Identify which cell holds the provided text, then report its (X, Y) central coordinate. 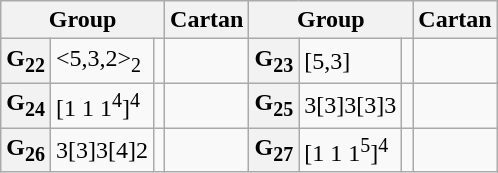
[1 1 14]4 (102, 106)
G25 (274, 106)
G27 (274, 150)
G26 (26, 150)
3[3]3[3]3 (350, 106)
[5,3] (350, 61)
[1 1 15]4 (350, 150)
G23 (274, 61)
<5,3,2>2 (102, 61)
G22 (26, 61)
G24 (26, 106)
3[3]3[4]2 (102, 150)
